Output the [X, Y] coordinate of the center of the cell containing the given text.  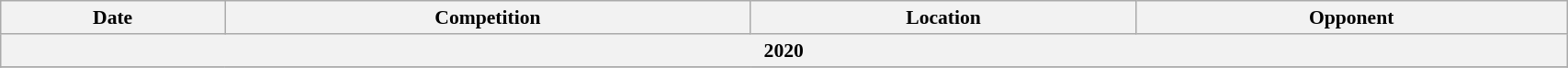
2020 [784, 51]
Location [942, 17]
Competition [487, 17]
Opponent [1352, 17]
Date [113, 17]
